Return the [x, y] coordinate for the center point of the cell that contains the specified text.  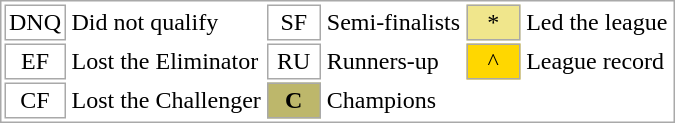
Lost the Eliminator [166, 62]
EF [34, 62]
C [294, 100]
CF [34, 100]
SF [294, 22]
DNQ [34, 22]
Led the league [596, 22]
Did not qualify [166, 22]
Semi-finalists [394, 22]
Lost the Challenger [166, 100]
Runners-up [394, 62]
RU [294, 62]
* [493, 22]
Champions [394, 100]
League record [596, 62]
^ [493, 62]
